Search for the cell housing the specified text and yield its [x, y] center coordinate. 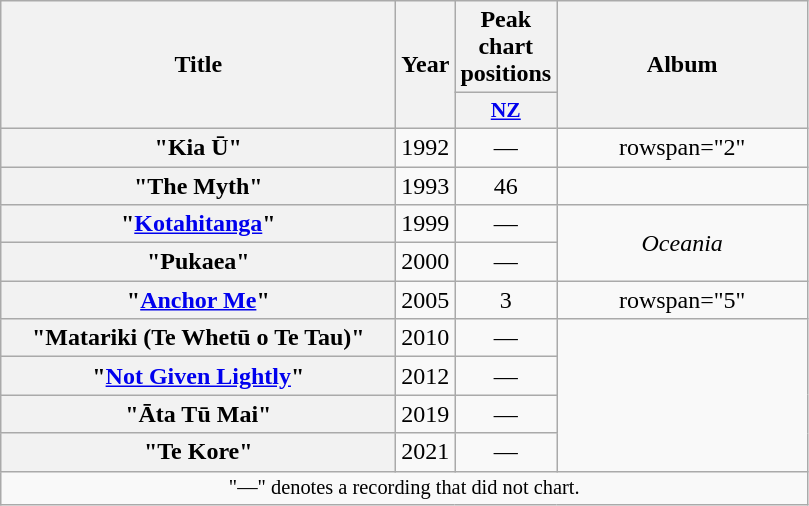
1992 [426, 147]
2021 [426, 452]
"Pukaea" [198, 262]
"Not Given Lightly" [198, 376]
Oceania [682, 243]
rowspan="5" [682, 300]
"Āta Tū Mai" [198, 414]
"Kotahitanga" [198, 224]
"Te Kore" [198, 452]
"Kia Ū" [198, 147]
1993 [426, 185]
2012 [426, 376]
"Matariki (Te Whetū o Te Tau)" [198, 338]
46 [506, 185]
"The Myth" [198, 185]
3 [506, 300]
2005 [426, 300]
"—" denotes a recording that did not chart. [404, 488]
2019 [426, 414]
"Anchor Me" [198, 300]
Title [198, 65]
Album [682, 65]
Peak chart positions [506, 47]
2000 [426, 262]
2010 [426, 338]
Year [426, 65]
rowspan="2" [682, 147]
NZ [506, 111]
1999 [426, 224]
